Identify which cell holds the provided text, then report its (X, Y) central coordinate. 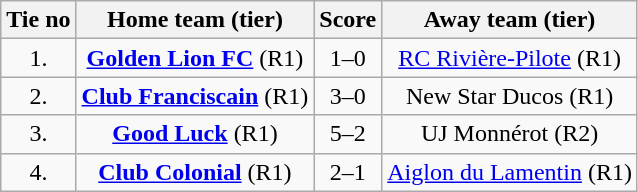
UJ Monnérot (R2) (510, 134)
Good Luck (R1) (195, 134)
1. (38, 58)
4. (38, 172)
Aiglon du Lamentin (R1) (510, 172)
Away team (tier) (510, 20)
Club Franciscain (R1) (195, 96)
1–0 (348, 58)
3–0 (348, 96)
Home team (tier) (195, 20)
5–2 (348, 134)
New Star Ducos (R1) (510, 96)
RC Rivière-Pilote (R1) (510, 58)
2–1 (348, 172)
Golden Lion FC (R1) (195, 58)
3. (38, 134)
Score (348, 20)
Club Colonial (R1) (195, 172)
2. (38, 96)
Tie no (38, 20)
